Search for the cell housing the specified text and yield its (x, y) center coordinate. 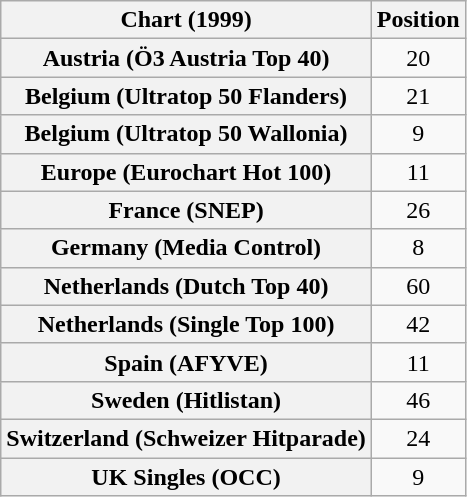
Belgium (Ultratop 50 Flanders) (186, 96)
Switzerland (Schweizer Hitparade) (186, 438)
8 (418, 248)
Sweden (Hitlistan) (186, 400)
26 (418, 210)
Belgium (Ultratop 50 Wallonia) (186, 134)
France (SNEP) (186, 210)
60 (418, 286)
21 (418, 96)
20 (418, 58)
Spain (AFYVE) (186, 362)
Netherlands (Single Top 100) (186, 324)
Europe (Eurochart Hot 100) (186, 172)
Austria (Ö3 Austria Top 40) (186, 58)
Position (418, 20)
Chart (1999) (186, 20)
42 (418, 324)
Germany (Media Control) (186, 248)
24 (418, 438)
46 (418, 400)
UK Singles (OCC) (186, 477)
Netherlands (Dutch Top 40) (186, 286)
